Detect which cell encompasses the target text, then output its [X, Y] center coordinate. 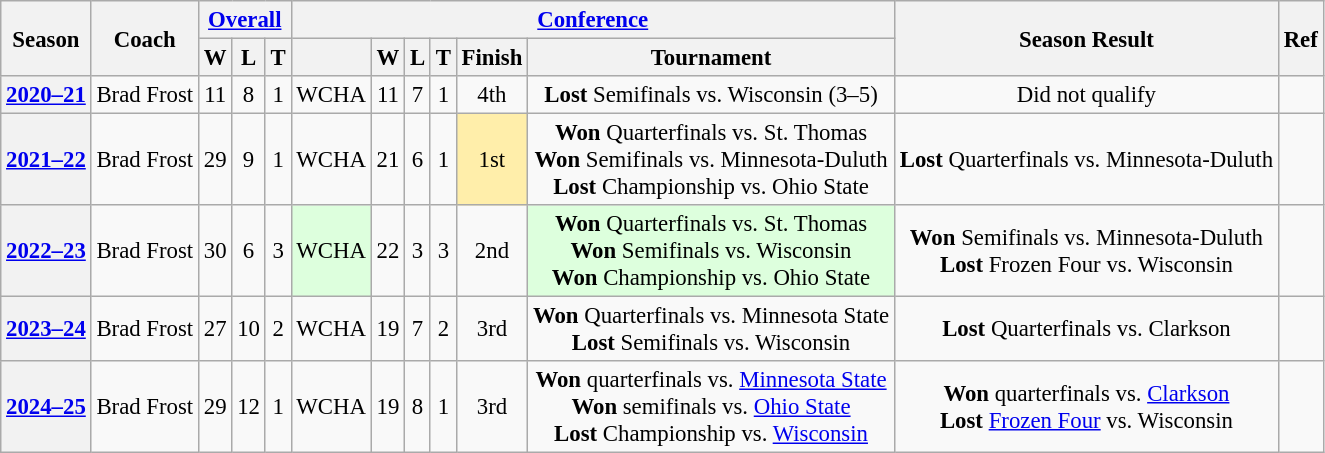
22 [388, 251]
Did not qualify [1086, 95]
Won Quarterfinals vs. St. Thomas Won Semifinals vs. Wisconsin Won Championship vs. Ohio State [712, 251]
19 [388, 330]
Season Result [1086, 38]
27 [214, 330]
30 [214, 251]
2020–21 [46, 95]
Lost Semifinals vs. Wisconsin (3–5) [712, 95]
Lost Quarterfinals vs. Minnesota-Duluth [1086, 160]
Coach [144, 38]
3rd [492, 330]
21 [388, 160]
Overall [244, 20]
Tournament [712, 58]
8 [248, 95]
Won Quarterfinals vs. St. Thomas Won Semifinals vs. Minnesota-Duluth Lost Championship vs. Ohio State [712, 160]
Ref [1300, 38]
Finish [492, 58]
Conference [592, 20]
29 [214, 160]
Won Quarterfinals vs. Minnesota State Lost Semifinals vs. Wisconsin [712, 330]
2021–22 [46, 160]
1st [492, 160]
Won Semifinals vs. Minnesota-Duluth Lost Frozen Four vs. Wisconsin [1086, 251]
9 [248, 160]
2023–24 [46, 330]
Season [46, 38]
2022–23 [46, 251]
10 [248, 330]
4th [492, 95]
2nd [492, 251]
Lost Quarterfinals vs. Clarkson [1086, 330]
